Provide the [X, Y] coordinate of the cell's center where the given text is located.  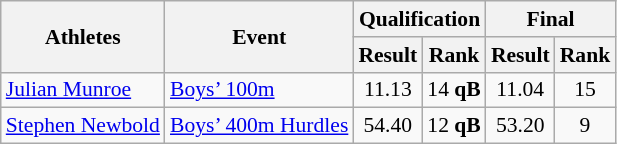
15 [586, 90]
Final [550, 19]
Stephen Newbold [83, 126]
Julian Munroe [83, 90]
Qualification [419, 19]
53.20 [520, 126]
Boys’ 100m [259, 90]
9 [586, 126]
11.04 [520, 90]
Boys’ 400m Hurdles [259, 126]
12 qB [454, 126]
Athletes [83, 36]
11.13 [388, 90]
14 qB [454, 90]
54.40 [388, 126]
Event [259, 36]
